Output the (X, Y) coordinate of the center of the cell containing the given text.  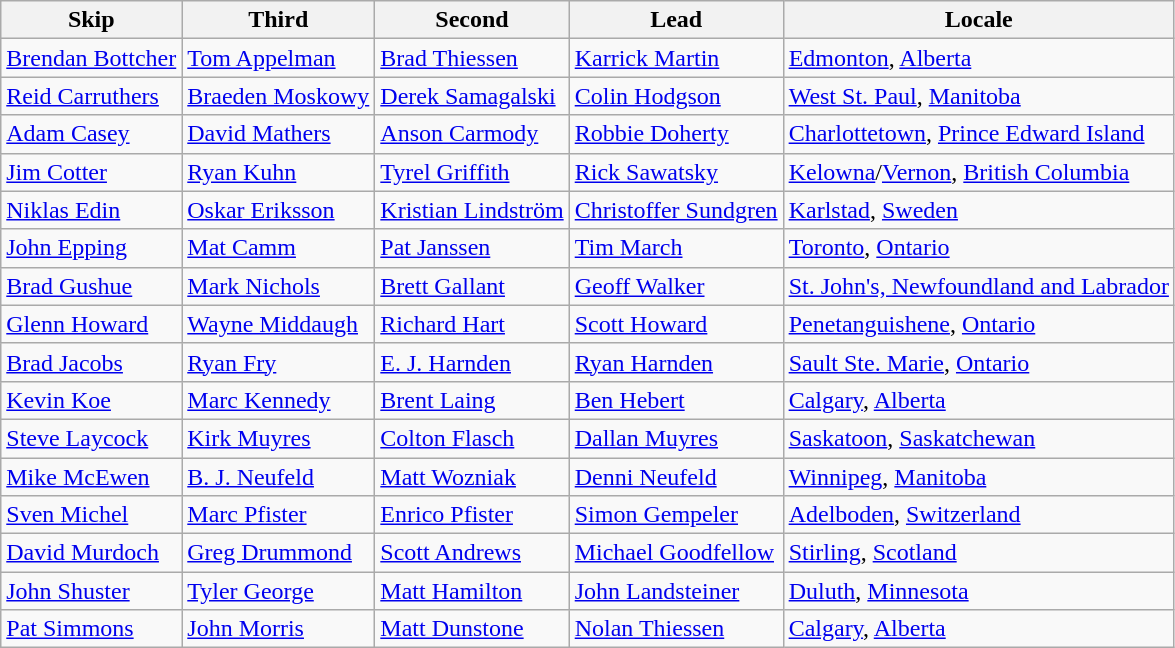
Lead (676, 20)
Adam Casey (92, 134)
Braeden Moskowy (278, 96)
Rick Sawatsky (676, 172)
Marc Kennedy (278, 400)
Denni Neufeld (676, 477)
Scott Howard (676, 324)
Geoff Walker (676, 286)
Tim March (676, 248)
Charlottetown, Prince Edward Island (978, 134)
Pat Janssen (472, 248)
Ryan Fry (278, 362)
Stirling, Scotland (978, 553)
Niklas Edin (92, 210)
David Mathers (278, 134)
Tyler George (278, 591)
Brad Thiessen (472, 58)
West St. Paul, Manitoba (978, 96)
Anson Carmody (472, 134)
Kristian Lindström (472, 210)
Karlstad, Sweden (978, 210)
Oskar Eriksson (278, 210)
Christoffer Sundgren (676, 210)
John Shuster (92, 591)
Reid Carruthers (92, 96)
Enrico Pfister (472, 515)
Brent Laing (472, 400)
Michael Goodfellow (676, 553)
St. John's, Newfoundland and Labrador (978, 286)
Kevin Koe (92, 400)
Brett Gallant (472, 286)
Edmonton, Alberta (978, 58)
Nolan Thiessen (676, 629)
Colton Flasch (472, 438)
Marc Pfister (278, 515)
Robbie Doherty (676, 134)
Dallan Muyres (676, 438)
Richard Hart (472, 324)
Karrick Martin (676, 58)
Ryan Kuhn (278, 172)
Second (472, 20)
Tyrel Griffith (472, 172)
Scott Andrews (472, 553)
Mark Nichols (278, 286)
Simon Gempeler (676, 515)
Glenn Howard (92, 324)
Matt Wozniak (472, 477)
Tom Appelman (278, 58)
Matt Hamilton (472, 591)
Sault Ste. Marie, Ontario (978, 362)
Pat Simmons (92, 629)
Winnipeg, Manitoba (978, 477)
Greg Drummond (278, 553)
Duluth, Minnesota (978, 591)
Kelowna/Vernon, British Columbia (978, 172)
Penetanguishene, Ontario (978, 324)
Brad Jacobs (92, 362)
Third (278, 20)
John Morris (278, 629)
Ben Hebert (676, 400)
Toronto, Ontario (978, 248)
Colin Hodgson (676, 96)
B. J. Neufeld (278, 477)
Wayne Middaugh (278, 324)
Mike McEwen (92, 477)
Saskatoon, Saskatchewan (978, 438)
John Landsteiner (676, 591)
Locale (978, 20)
Adelboden, Switzerland (978, 515)
Brendan Bottcher (92, 58)
Ryan Harnden (676, 362)
John Epping (92, 248)
Matt Dunstone (472, 629)
Derek Samagalski (472, 96)
Jim Cotter (92, 172)
Brad Gushue (92, 286)
Sven Michel (92, 515)
Skip (92, 20)
E. J. Harnden (472, 362)
Steve Laycock (92, 438)
Kirk Muyres (278, 438)
Mat Camm (278, 248)
David Murdoch (92, 553)
